Search for the cell housing the specified text and yield its (x, y) center coordinate. 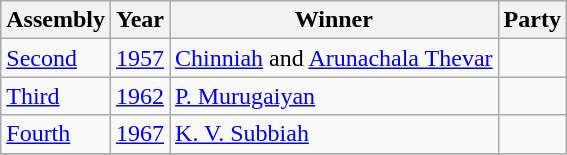
P. Murugaiyan (334, 96)
Third (56, 96)
1967 (140, 134)
Fourth (56, 134)
Winner (334, 20)
1957 (140, 58)
Assembly (56, 20)
Second (56, 58)
Chinniah and Arunachala Thevar (334, 58)
Party (532, 20)
K. V. Subbiah (334, 134)
Year (140, 20)
1962 (140, 96)
